Determine the (x, y) coordinate at the center of the cell enclosing the given text.  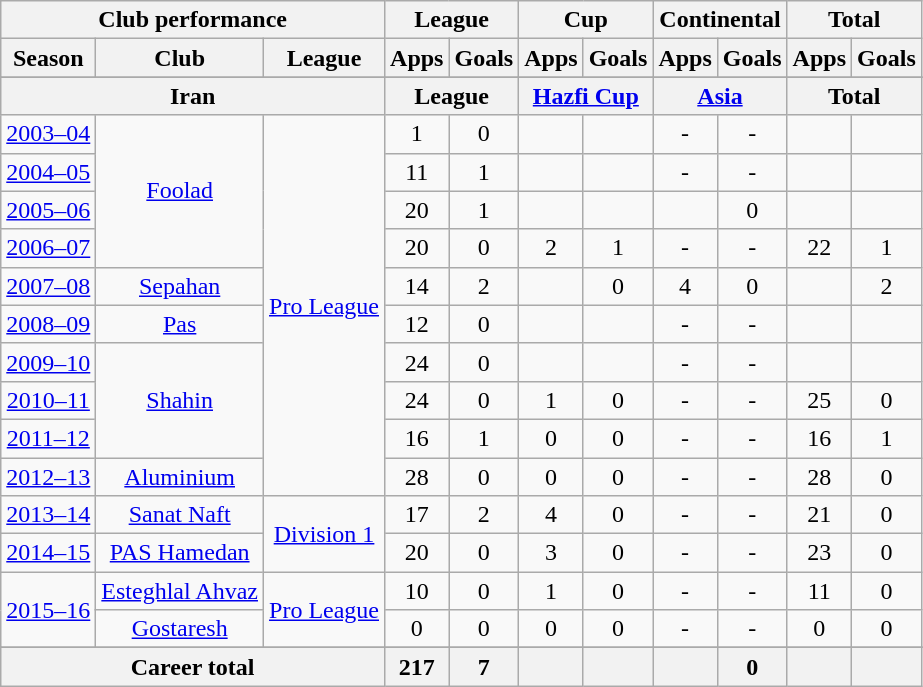
2011–12 (48, 438)
Cup (586, 20)
Division 1 (324, 534)
2007–08 (48, 286)
2012–13 (48, 477)
Pas (180, 324)
2003–04 (48, 134)
21 (819, 515)
22 (819, 248)
12 (417, 324)
3 (551, 553)
Shahin (180, 400)
Foolad (180, 191)
Iran (193, 96)
Sanat Naft (180, 515)
2015–16 (48, 610)
2004–05 (48, 172)
14 (417, 286)
Aluminium (180, 477)
25 (819, 400)
Esteghlal Ahvaz (180, 591)
Club (180, 58)
217 (417, 667)
Sepahan (180, 286)
2009–10 (48, 362)
Career total (193, 667)
17 (417, 515)
2010–11 (48, 400)
Gostaresh (180, 629)
2013–14 (48, 515)
Continental (720, 20)
7 (484, 667)
2006–07 (48, 248)
Season (48, 58)
Club performance (193, 20)
Hazfi Cup (586, 96)
23 (819, 553)
Asia (720, 96)
PAS Hamedan (180, 553)
2008–09 (48, 324)
2014–15 (48, 553)
2005–06 (48, 210)
10 (417, 591)
